Scan for the cell matching the given text and deliver its [X, Y] coordinate at center. 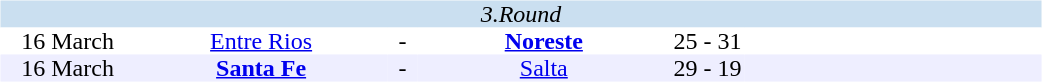
Noreste [544, 42]
Entre Rios [262, 42]
Salta [544, 68]
Santa Fe [262, 68]
29 - 19 [707, 68]
3.Round [520, 14]
25 - 31 [707, 42]
